Identify which cell holds the provided text, then report its [X, Y] central coordinate. 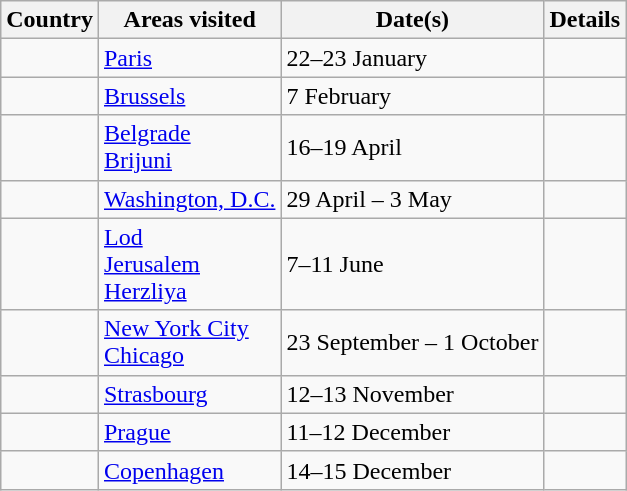
7 February [412, 96]
Copenhagen [189, 470]
12–13 November [412, 394]
Brussels [189, 96]
BelgradeBrijuni [189, 148]
11–12 December [412, 432]
Strasbourg [189, 394]
22–23 January [412, 58]
Washington, D.C. [189, 199]
LodJerusalemHerzliya [189, 264]
Prague [189, 432]
Areas visited [189, 20]
7–11 June [412, 264]
Date(s) [412, 20]
16–19 April [412, 148]
Paris [189, 58]
Country [50, 20]
Details [585, 20]
29 April – 3 May [412, 199]
23 September – 1 October [412, 342]
14–15 December [412, 470]
New York CityChicago [189, 342]
